Detect which cell encompasses the target text, then output its [x, y] center coordinate. 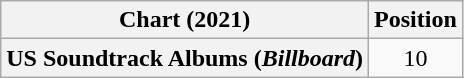
US Soundtrack Albums (Billboard) [185, 58]
10 [416, 58]
Position [416, 20]
Chart (2021) [185, 20]
